From the cell containing the given text, extract its center point as (X, Y) coordinate. 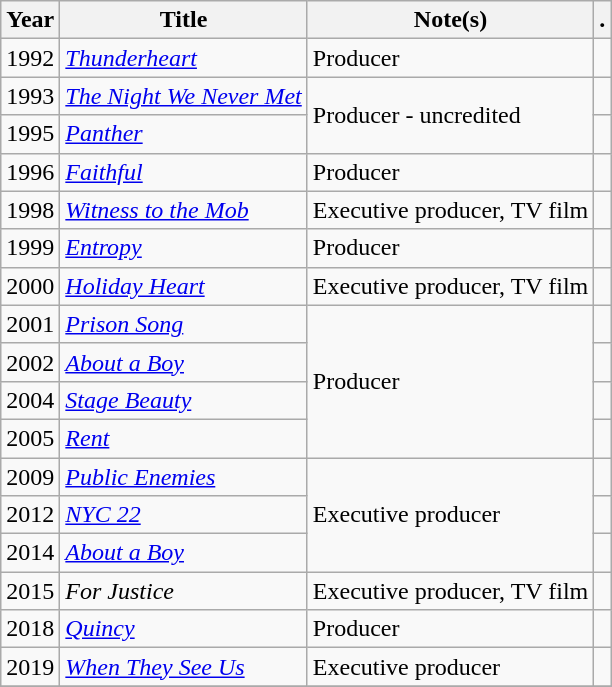
2015 (30, 591)
Producer - uncredited (450, 115)
When They See Us (184, 667)
2001 (30, 324)
Note(s) (450, 20)
2014 (30, 553)
1998 (30, 210)
Thunderheart (184, 58)
1999 (30, 248)
Witness to the Mob (184, 210)
Rent (184, 438)
Quincy (184, 629)
For Justice (184, 591)
Title (184, 20)
2012 (30, 515)
2019 (30, 667)
Holiday Heart (184, 286)
1996 (30, 172)
1992 (30, 58)
2004 (30, 400)
2009 (30, 477)
Year (30, 20)
Public Enemies (184, 477)
1993 (30, 96)
2000 (30, 286)
2005 (30, 438)
Prison Song (184, 324)
Entropy (184, 248)
Faithful (184, 172)
. (602, 20)
NYC 22 (184, 515)
Panther (184, 134)
2002 (30, 362)
2018 (30, 629)
Stage Beauty (184, 400)
1995 (30, 134)
The Night We Never Met (184, 96)
